Pinpoint the cell where the given text exists, returning its (x, y) midpoint coordinate. 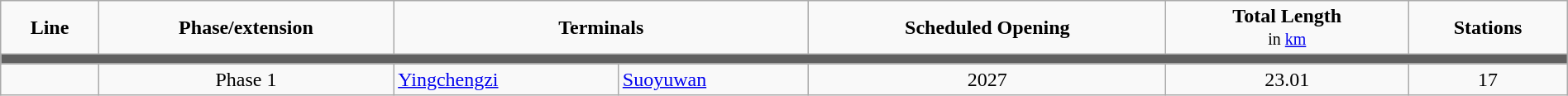
Phase/extension (246, 28)
Line (50, 28)
Total Lengthin km (1287, 28)
23.01 (1287, 79)
Yingchengzi (506, 79)
Phase 1 (246, 79)
Suoyuwan (713, 79)
17 (1488, 79)
Stations (1488, 28)
Scheduled Opening (987, 28)
2027 (987, 79)
Terminals (601, 28)
